Identify which cell holds the provided text, then report its [X, Y] central coordinate. 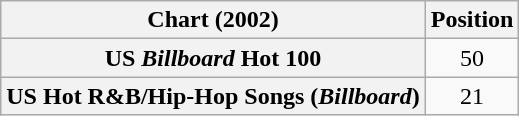
US Hot R&B/Hip-Hop Songs (Billboard) [213, 96]
US Billboard Hot 100 [213, 58]
Position [472, 20]
50 [472, 58]
21 [472, 96]
Chart (2002) [213, 20]
